Output the (X, Y) coordinate of the center of the cell containing the given text.  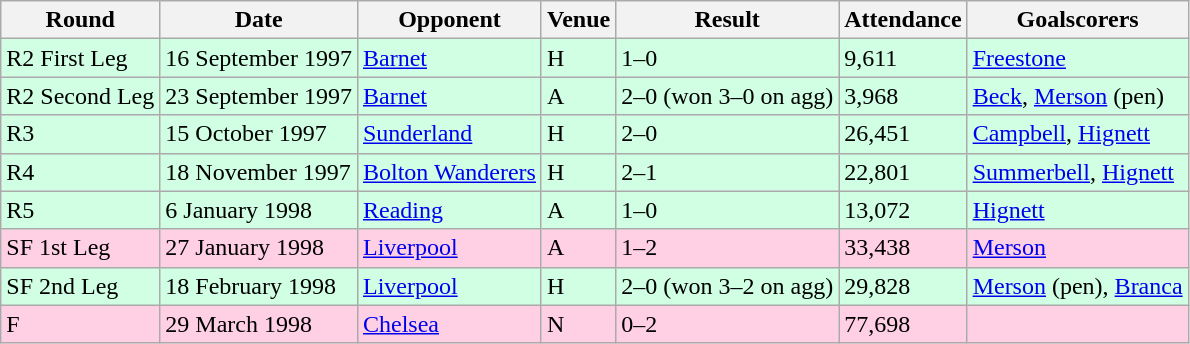
0–2 (728, 324)
R5 (80, 210)
2–1 (728, 172)
Chelsea (449, 324)
SF 1st Leg (80, 248)
6 January 1998 (259, 210)
R4 (80, 172)
27 January 1998 (259, 248)
15 October 1997 (259, 134)
18 November 1997 (259, 172)
Merson (pen), Branca (1078, 286)
Campbell, Hignett (1078, 134)
R2 Second Leg (80, 96)
Summerbell, Hignett (1078, 172)
Beck, Merson (pen) (1078, 96)
2–0 (won 3–2 on agg) (728, 286)
3,968 (903, 96)
F (80, 324)
R3 (80, 134)
Hignett (1078, 210)
77,698 (903, 324)
29,828 (903, 286)
Opponent (449, 20)
Sunderland (449, 134)
Merson (1078, 248)
Round (80, 20)
Result (728, 20)
9,611 (903, 58)
16 September 1997 (259, 58)
18 February 1998 (259, 286)
23 September 1997 (259, 96)
Date (259, 20)
Attendance (903, 20)
2–0 (won 3–0 on agg) (728, 96)
29 March 1998 (259, 324)
Reading (449, 210)
Goalscorers (1078, 20)
13,072 (903, 210)
SF 2nd Leg (80, 286)
N (578, 324)
Venue (578, 20)
22,801 (903, 172)
Bolton Wanderers (449, 172)
2–0 (728, 134)
26,451 (903, 134)
33,438 (903, 248)
R2 First Leg (80, 58)
1–2 (728, 248)
Freestone (1078, 58)
